Pinpoint the cell where the given text exists, returning its (X, Y) midpoint coordinate. 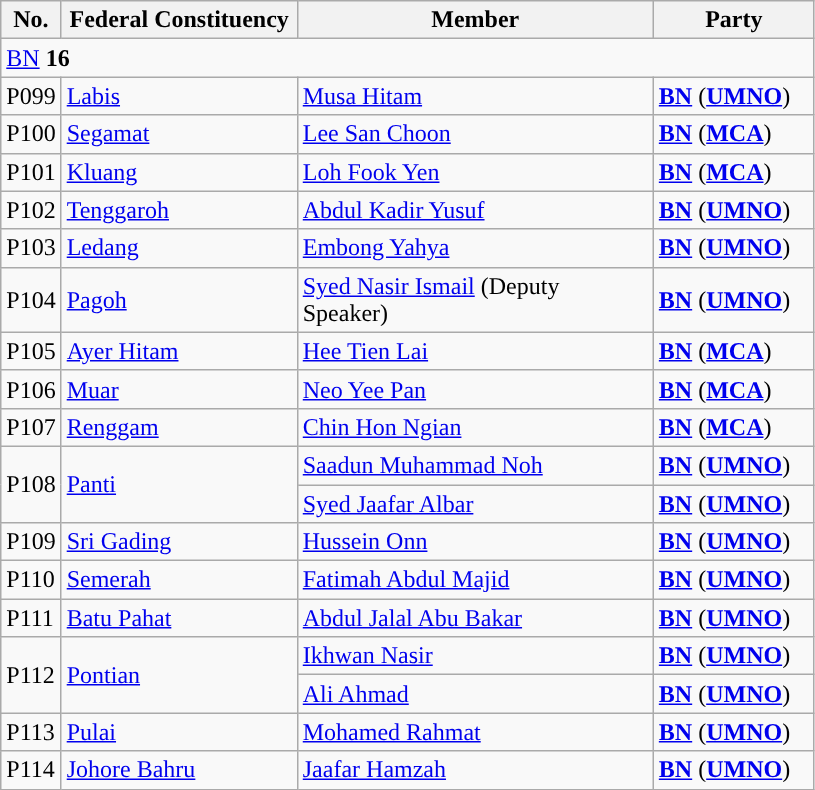
Ali Ahmad (475, 694)
Syed Jaafar Albar (475, 503)
Syed Nasir Ismail (Deputy Speaker) (475, 300)
P106 (31, 389)
P111 (31, 618)
P107 (31, 427)
Federal Constituency (179, 20)
Fatimah Abdul Majid (475, 580)
Labis (179, 96)
Tenggaroh (179, 210)
Musa Hitam (475, 96)
P104 (31, 300)
Chin Hon Ngian (475, 427)
Segamat (179, 134)
Pulai (179, 732)
Ayer Hitam (179, 351)
Hee Tien Lai (475, 351)
P112 (31, 675)
Johore Bahru (179, 770)
P110 (31, 580)
P114 (31, 770)
Abdul Kadir Yusuf (475, 210)
P108 (31, 484)
Semerah (179, 580)
Party (734, 20)
P102 (31, 210)
BN 16 (408, 58)
Pontian (179, 675)
P109 (31, 542)
Pagoh (179, 300)
Member (475, 20)
Sri Gading (179, 542)
Saadun Muhammad Noh (475, 465)
Jaafar Hamzah (475, 770)
Muar (179, 389)
P101 (31, 172)
Kluang (179, 172)
P099 (31, 96)
No. (31, 20)
Lee San Choon (475, 134)
P103 (31, 248)
P100 (31, 134)
P105 (31, 351)
Embong Yahya (475, 248)
Hussein Onn (475, 542)
Neo Yee Pan (475, 389)
P113 (31, 732)
Ikhwan Nasir (475, 656)
Loh Fook Yen (475, 172)
Ledang (179, 248)
Panti (179, 484)
Abdul Jalal Abu Bakar (475, 618)
Renggam (179, 427)
Batu Pahat (179, 618)
Mohamed Rahmat (475, 732)
